Identify which cell holds the provided text, then report its [X, Y] central coordinate. 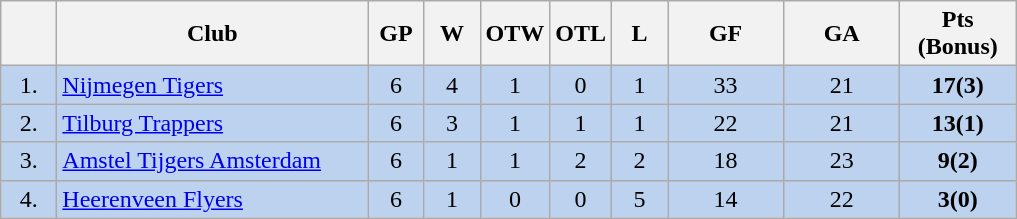
OTW [515, 34]
GA [842, 34]
Nijmegen Tigers [212, 85]
4 [452, 85]
GP [396, 34]
Club [212, 34]
GF [726, 34]
9(2) [958, 161]
3 [452, 123]
Pts (Bonus) [958, 34]
3. [29, 161]
17(3) [958, 85]
13(1) [958, 123]
L [640, 34]
14 [726, 199]
Amstel Tijgers Amsterdam [212, 161]
4. [29, 199]
23 [842, 161]
2. [29, 123]
Tilburg Trappers [212, 123]
W [452, 34]
OTL [581, 34]
33 [726, 85]
5 [640, 199]
1. [29, 85]
18 [726, 161]
3(0) [958, 199]
Heerenveen Flyers [212, 199]
